Detect which cell encompasses the target text, then output its (X, Y) center coordinate. 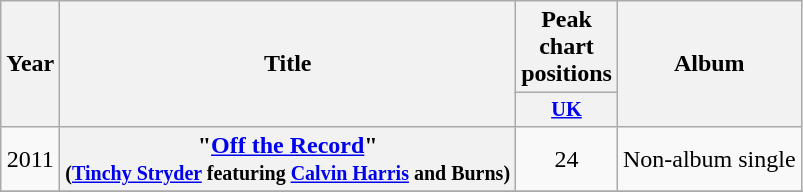
24 (567, 158)
2011 (30, 158)
UK (567, 110)
Year (30, 64)
Peak chart positions (567, 47)
"Off the Record"(Tinchy Stryder featuring Calvin Harris and Burns) (288, 158)
Album (709, 64)
Title (288, 64)
Non-album single (709, 158)
